Capture the cell that displays the provided text and extract its [x, y] central coordinate. 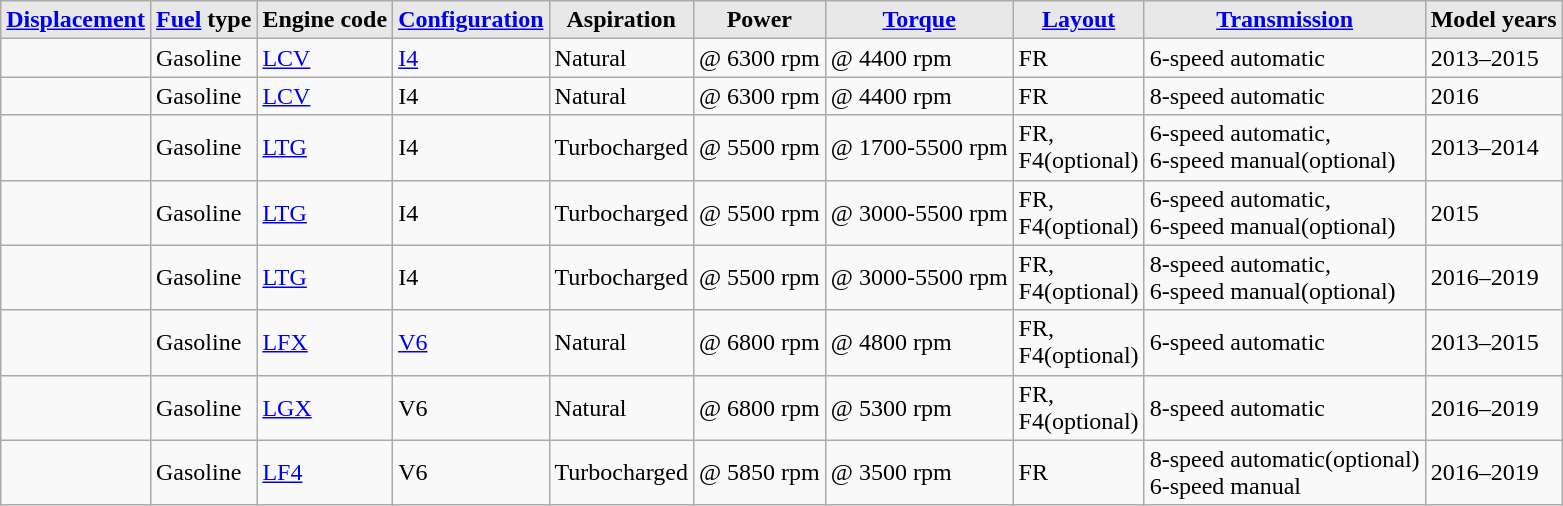
2016 [1494, 96]
2013–2014 [1494, 148]
Layout [1078, 20]
LGX [325, 408]
@ 4800 rpm [919, 342]
8-speed automatic(optional) 6-speed manual [1284, 472]
@ 5300 rpm [919, 408]
@ 1700-5500 rpm [919, 148]
2015 [1494, 212]
@ 3500 rpm [919, 472]
Fuel type [203, 20]
LFX [325, 342]
Model years [1494, 20]
Power [759, 20]
Engine code [325, 20]
Configuration [471, 20]
Aspiration [621, 20]
8-speed automatic, 6-speed manual(optional) [1284, 278]
Torque [919, 20]
Transmission [1284, 20]
@ 5850 rpm [759, 472]
LF4 [325, 472]
Displacement [76, 20]
